Provide the (X, Y) coordinate of the cell's center where the given text is located.  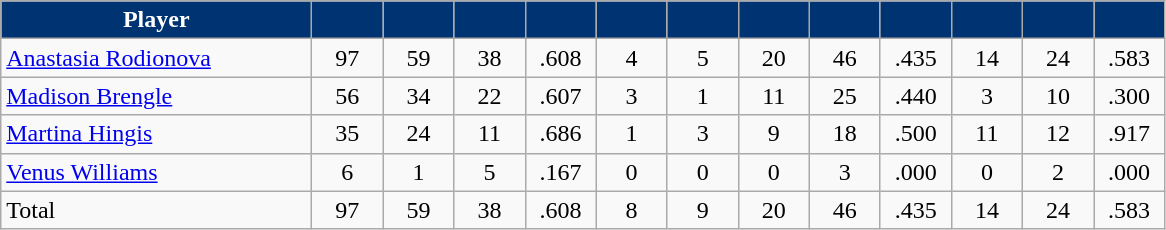
Madison Brengle (156, 96)
8 (632, 210)
Player (156, 20)
35 (348, 134)
18 (844, 134)
.917 (1130, 134)
10 (1058, 96)
Anastasia Rodionova (156, 58)
.440 (916, 96)
.500 (916, 134)
12 (1058, 134)
Total (156, 210)
34 (418, 96)
2 (1058, 172)
6 (348, 172)
Martina Hingis (156, 134)
.300 (1130, 96)
.686 (560, 134)
Venus Williams (156, 172)
.167 (560, 172)
.607 (560, 96)
22 (490, 96)
56 (348, 96)
4 (632, 58)
25 (844, 96)
